Return the (X, Y) coordinate for the center point of the cell that contains the specified text.  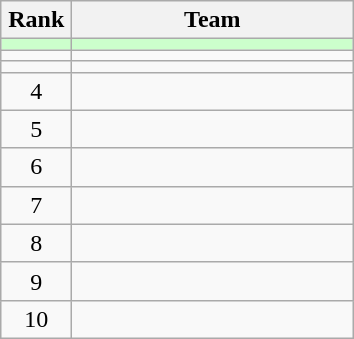
9 (36, 281)
7 (36, 205)
Rank (36, 20)
6 (36, 167)
8 (36, 243)
4 (36, 91)
Team (212, 20)
5 (36, 129)
10 (36, 319)
